Identify which cell holds the provided text, then report its [x, y] central coordinate. 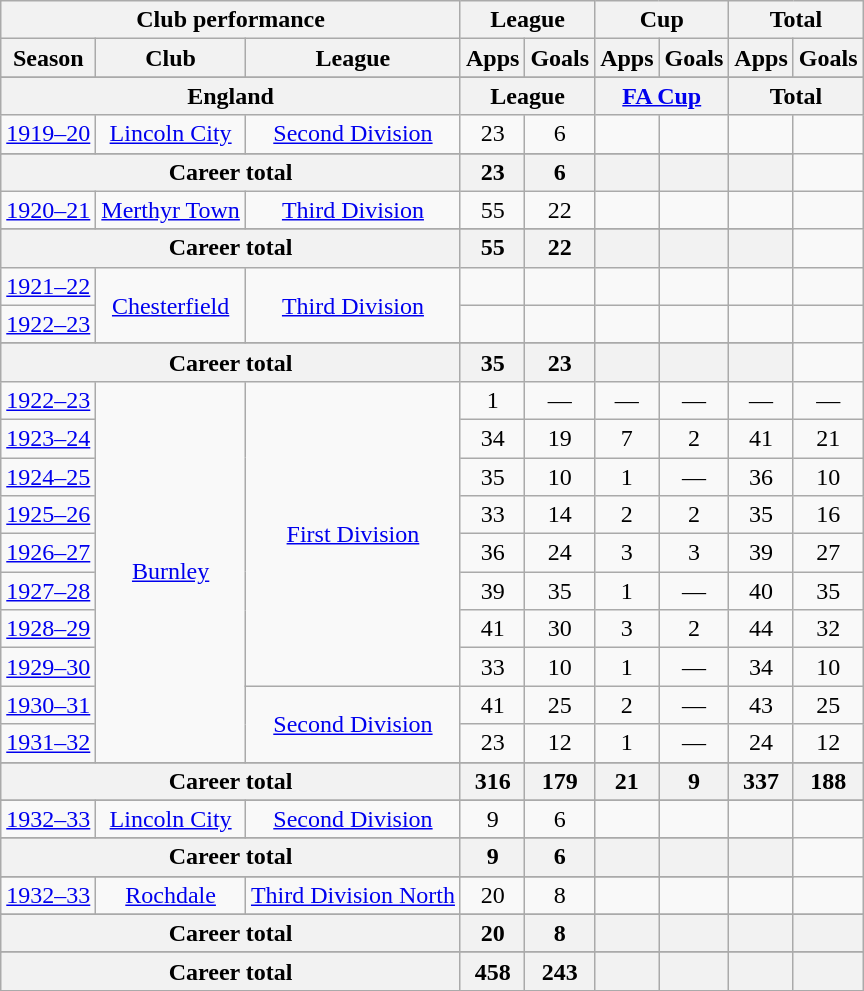
Club performance [231, 20]
Season [48, 58]
27 [828, 553]
Burnley [171, 572]
179 [560, 781]
19 [560, 438]
1928–29 [48, 629]
1929–30 [48, 667]
1923–24 [48, 438]
316 [492, 781]
Club [171, 58]
Chesterfield [171, 305]
7 [627, 438]
Rochdale [171, 895]
First Division [352, 533]
458 [492, 971]
1919–20 [48, 134]
Cup [662, 20]
1921–22 [48, 286]
14 [560, 515]
337 [761, 781]
Third Division North [352, 895]
40 [761, 591]
1920–21 [48, 210]
243 [560, 971]
44 [761, 629]
43 [761, 705]
FA Cup [662, 96]
1925–26 [48, 515]
188 [828, 781]
1931–32 [48, 743]
1927–28 [48, 591]
1926–27 [48, 553]
16 [828, 515]
England [231, 96]
32 [828, 629]
30 [560, 629]
1924–25 [48, 477]
Merthyr Town [171, 210]
1930–31 [48, 705]
